Search for the cell housing the specified text and yield its (X, Y) center coordinate. 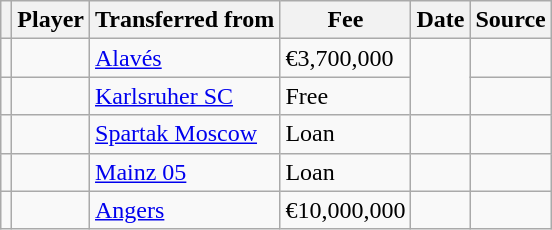
€10,000,000 (346, 210)
Source (510, 20)
Free (346, 96)
Mainz 05 (185, 172)
Alavés (185, 58)
Karlsruher SC (185, 96)
€3,700,000 (346, 58)
Spartak Moscow (185, 134)
Player (51, 20)
Date (440, 20)
Fee (346, 20)
Transferred from (185, 20)
Angers (185, 210)
